Provide the [x, y] coordinate of the cell's center where the given text is located.  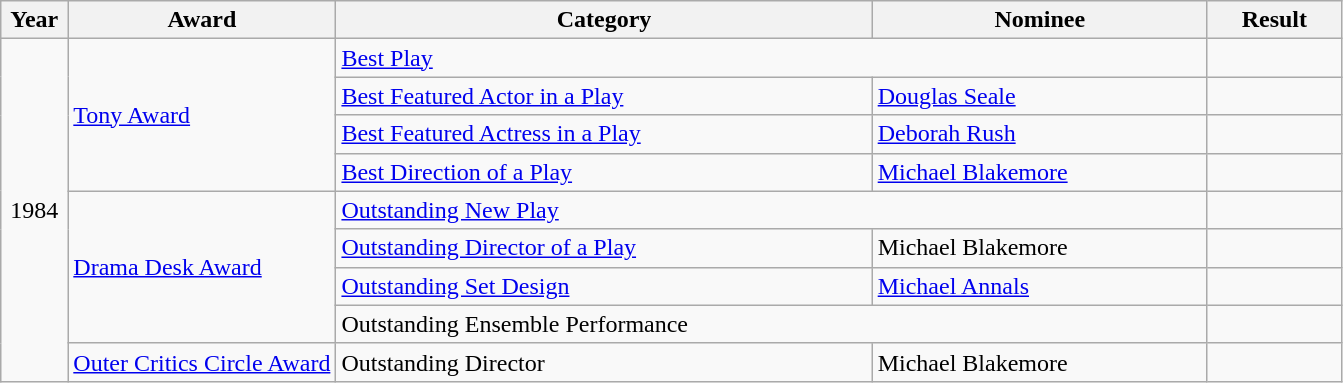
Deborah Rush [1040, 134]
Outer Critics Circle Award [202, 362]
1984 [34, 210]
Michael Annals [1040, 286]
Best Play [772, 58]
Outstanding Director of a Play [604, 248]
Award [202, 20]
Outstanding Ensemble Performance [772, 324]
Outstanding Director [604, 362]
Best Featured Actress in a Play [604, 134]
Best Featured Actor in a Play [604, 96]
Douglas Seale [1040, 96]
Result [1274, 20]
Category [604, 20]
Drama Desk Award [202, 267]
Tony Award [202, 115]
Outstanding New Play [772, 210]
Nominee [1040, 20]
Best Direction of a Play [604, 172]
Outstanding Set Design [604, 286]
Year [34, 20]
